Scan for the cell matching the given text and deliver its [x, y] coordinate at center. 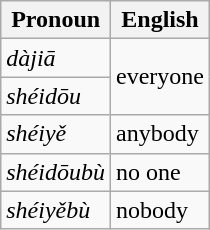
English [160, 20]
anybody [160, 134]
shéiyě [56, 134]
Pronoun [56, 20]
shéidōubù [56, 172]
shéiyěbù [56, 210]
dàjiā [56, 58]
shéidōu [56, 96]
no one [160, 172]
everyone [160, 77]
nobody [160, 210]
